Determine the [X, Y] coordinate at the center of the cell enclosing the given text.  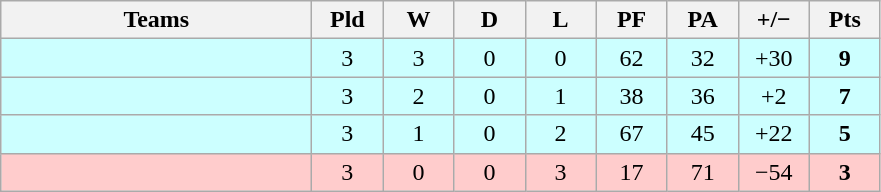
+30 [774, 58]
+22 [774, 134]
+/− [774, 20]
−54 [774, 172]
Pld [348, 20]
67 [632, 134]
+2 [774, 96]
9 [844, 58]
PA [702, 20]
5 [844, 134]
L [560, 20]
62 [632, 58]
32 [702, 58]
W [418, 20]
17 [632, 172]
PF [632, 20]
Teams [156, 20]
36 [702, 96]
7 [844, 96]
45 [702, 134]
71 [702, 172]
D [490, 20]
Pts [844, 20]
38 [632, 96]
